Search for the cell housing the specified text and yield its (x, y) center coordinate. 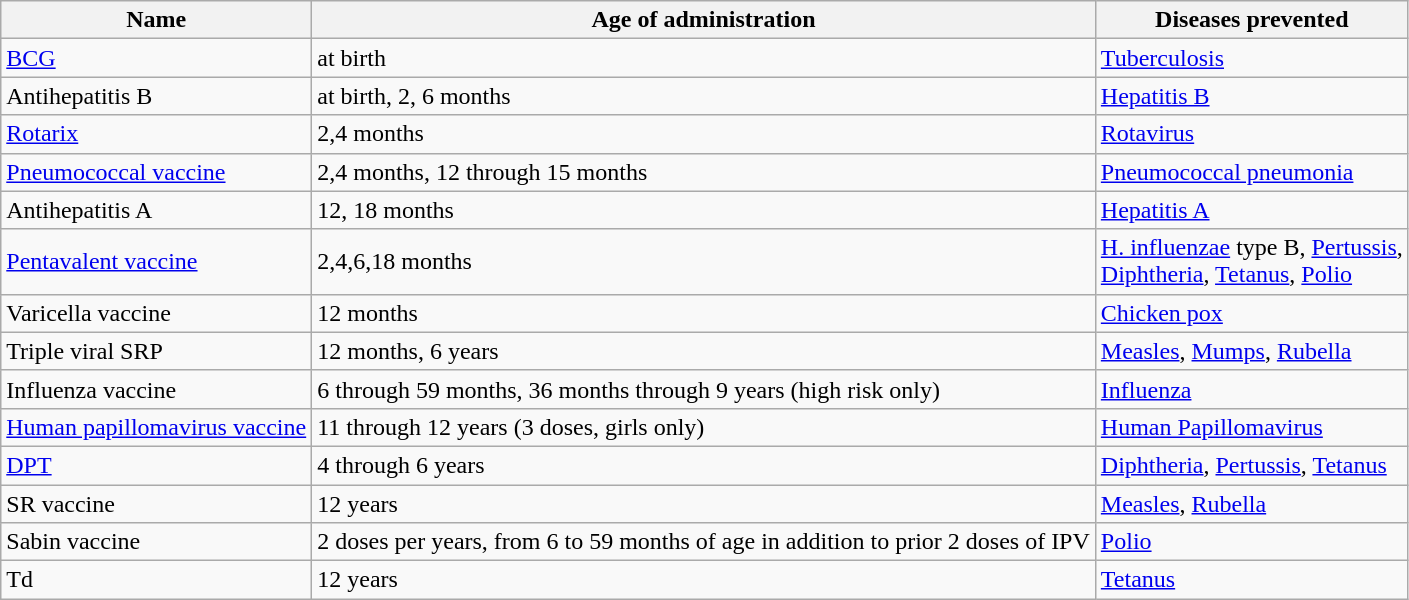
2 doses per years, from 6 to 59 months of age in addition to prior 2 doses of IPV (704, 542)
Tuberculosis (1252, 58)
Varicella vaccine (156, 313)
Antihepatitis B (156, 96)
2,4 months (704, 134)
2,4,6,18 months (704, 262)
Pneumococcal pneumonia (1252, 172)
Age of administration (704, 20)
12, 18 months (704, 210)
Pneumococcal vaccine (156, 172)
Name (156, 20)
Chicken pox (1252, 313)
Td (156, 580)
12 months (704, 313)
Diphtheria, Pertussis, Tetanus (1252, 465)
DPT (156, 465)
6 through 59 months, 36 months through 9 years (high risk only) (704, 389)
4 through 6 years (704, 465)
11 through 12 years (3 doses, girls only) (704, 427)
Diseases prevented (1252, 20)
Measles, Mumps, Rubella (1252, 351)
Polio (1252, 542)
Pentavalent vaccine (156, 262)
Tetanus (1252, 580)
Sabin vaccine (156, 542)
Measles, Rubella (1252, 503)
BCG (156, 58)
Influenza (1252, 389)
H. influenzae type B, Pertussis,Diphtheria, Tetanus, Polio (1252, 262)
Antihepatitis A (156, 210)
at birth, 2, 6 months (704, 96)
Triple viral SRP (156, 351)
Human Papillomavirus (1252, 427)
Rotarix (156, 134)
at birth (704, 58)
2,4 months, 12 through 15 months (704, 172)
Influenza vaccine (156, 389)
Hepatitis A (1252, 210)
SR vaccine (156, 503)
Human papillomavirus vaccine (156, 427)
12 months, 6 years (704, 351)
Hepatitis B (1252, 96)
Rotavirus (1252, 134)
